Capture the cell that displays the provided text and extract its [X, Y] central coordinate. 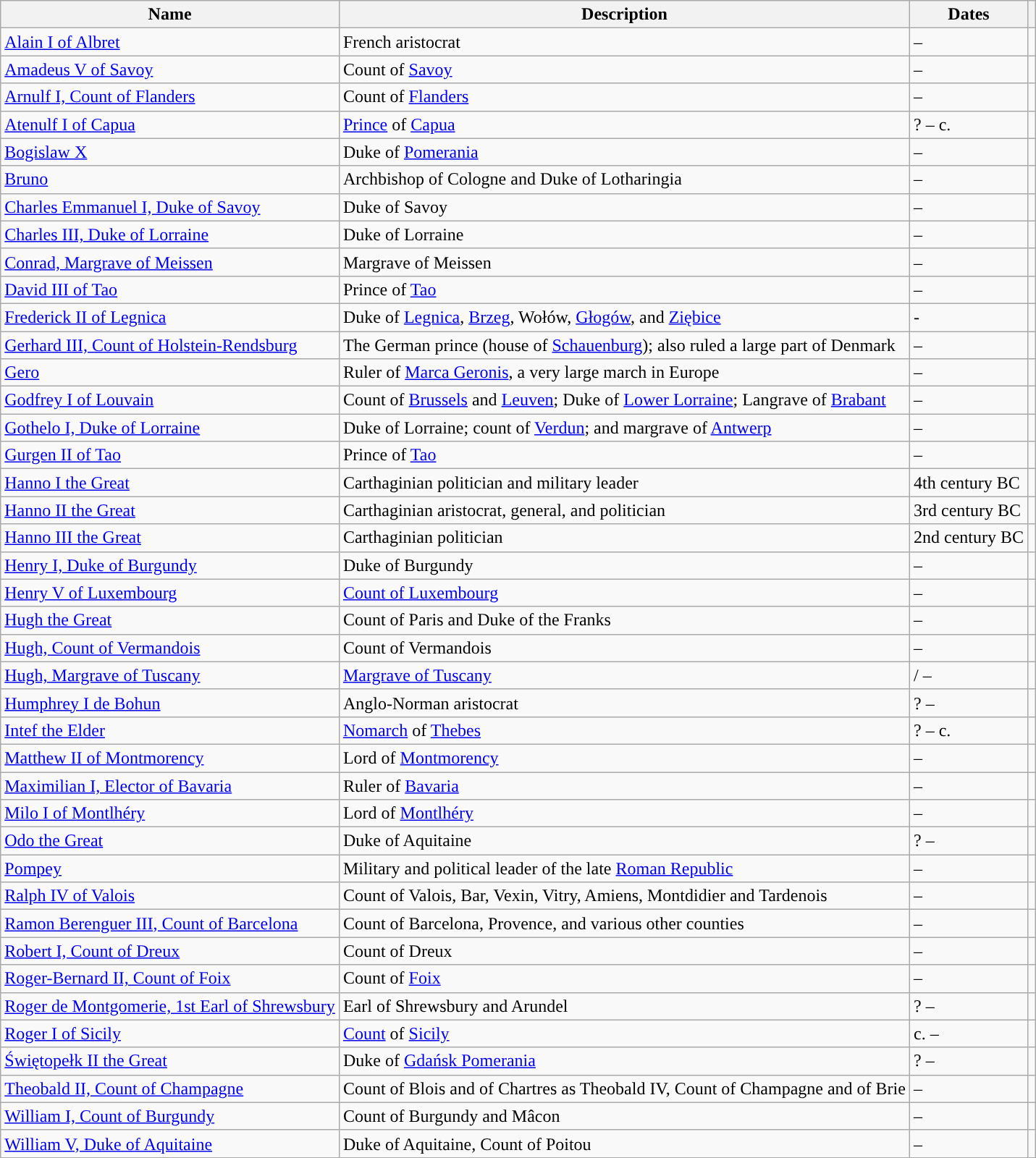
Duke of Gdańsk Pomerania [624, 1061]
William V, Duke of Aquitaine [170, 1144]
Roger-Bernard II, Count of Foix [170, 979]
/ – [969, 675]
Count of Foix [624, 979]
Prince of Capua [624, 124]
Duke of Aquitaine, Count of Poitou [624, 1144]
Theobald II, Count of Champagne [170, 1089]
Hanno III the Great [170, 538]
Margrave of Tuscany [624, 675]
Gurgen II of Tao [170, 455]
Matthew II of Montmorency [170, 758]
Margrave of Meissen [624, 262]
2nd century BC [969, 538]
William I, Count of Burgundy [170, 1116]
Count of Brussels and Leuven; Duke of Lower Lorraine; Langrave of Brabant [624, 400]
Duke of Savoy [624, 207]
Duke of Lorraine; count of Verdun; and margrave of Antwerp [624, 428]
3rd century BC [969, 510]
Humphrey I de Bohun [170, 703]
Alain I of Albret [170, 42]
Description [624, 14]
Count of Savoy [624, 69]
Bogislaw X [170, 152]
Ramon Berenguer III, Count of Barcelona [170, 924]
Pompey [170, 868]
Count of Dreux [624, 951]
Carthaginian politician [624, 538]
Military and political leader of the late Roman Republic [624, 868]
Amadeus V of Savoy [170, 69]
Count of Paris and Duke of the Franks [624, 620]
David III of Tao [170, 289]
Bruno [170, 179]
Nomarch of Thebes [624, 730]
Henry I, Duke of Burgundy [170, 565]
Odo the Great [170, 841]
Hugh the Great [170, 620]
Gero [170, 373]
Atenulf I of Capua [170, 124]
Conrad, Margrave of Meissen [170, 262]
Carthaginian politician and military leader [624, 483]
Count of Vermandois [624, 648]
Ralph IV of Valois [170, 896]
Count of Valois, Bar, Vexin, Vitry, Amiens, Montdidier and Tardenois [624, 896]
Milo I of Montlhéry [170, 813]
Świętopełk II the Great [170, 1061]
Hanno II the Great [170, 510]
Lord of Montmorency [624, 758]
- [969, 317]
Roger de Montgomerie, 1st Earl of Shrewsbury [170, 1006]
Hugh, Count of Vermandois [170, 648]
Duke of Legnica, Brzeg, Wołów, Głogów, and Ziębice [624, 317]
c. – [969, 1034]
Duke of Pomerania [624, 152]
Count of Barcelona, Provence, and various other counties [624, 924]
Carthaginian aristocrat, general, and politician [624, 510]
Count of Luxembourg [624, 593]
Archbishop of Cologne and Duke of Lotharingia [624, 179]
The German prince (house of Schauenburg); also ruled a large part of Denmark [624, 345]
Godfrey I of Louvain [170, 400]
Robert I, Count of Dreux [170, 951]
Earl of Shrewsbury and Arundel [624, 1006]
Ruler of Marca Geronis, a very large march in Europe [624, 373]
Ruler of Bavaria [624, 785]
Roger I of Sicily [170, 1034]
French aristocrat [624, 42]
Dates [969, 14]
Charles Emmanuel I, Duke of Savoy [170, 207]
Gerhard III, Count of Holstein-Rendsburg [170, 345]
Maximilian I, Elector of Bavaria [170, 785]
Count of Burgundy and Mâcon [624, 1116]
Frederick II of Legnica [170, 317]
Count of Blois and of Chartres as Theobald IV, Count of Champagne and of Brie [624, 1089]
Duke of Burgundy [624, 565]
Count of Flanders [624, 97]
Duke of Aquitaine [624, 841]
Arnulf I, Count of Flanders [170, 97]
Lord of Montlhéry [624, 813]
Charles III, Duke of Lorraine [170, 234]
Hugh, Margrave of Tuscany [170, 675]
Gothelo I, Duke of Lorraine [170, 428]
Henry V of Luxembourg [170, 593]
Duke of Lorraine [624, 234]
Count of Sicily [624, 1034]
Hanno I the Great [170, 483]
Intef the Elder [170, 730]
4th century BC [969, 483]
Name [170, 14]
Anglo-Norman aristocrat [624, 703]
